Identify which cell holds the provided text, then report its [x, y] central coordinate. 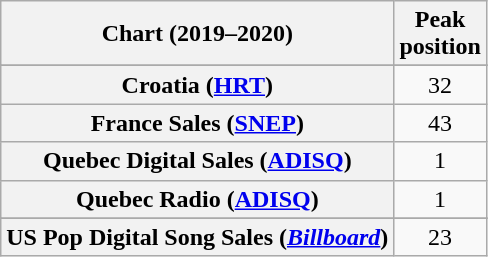
32 [440, 85]
43 [440, 123]
23 [440, 237]
Chart (2019–2020) [198, 34]
France Sales (SNEP) [198, 123]
Croatia (HRT) [198, 85]
Quebec Digital Sales (ADISQ) [198, 161]
US Pop Digital Song Sales (Billboard) [198, 237]
Peakposition [440, 34]
Quebec Radio (ADISQ) [198, 199]
